Scan for the cell matching the given text and deliver its (X, Y) coordinate at center. 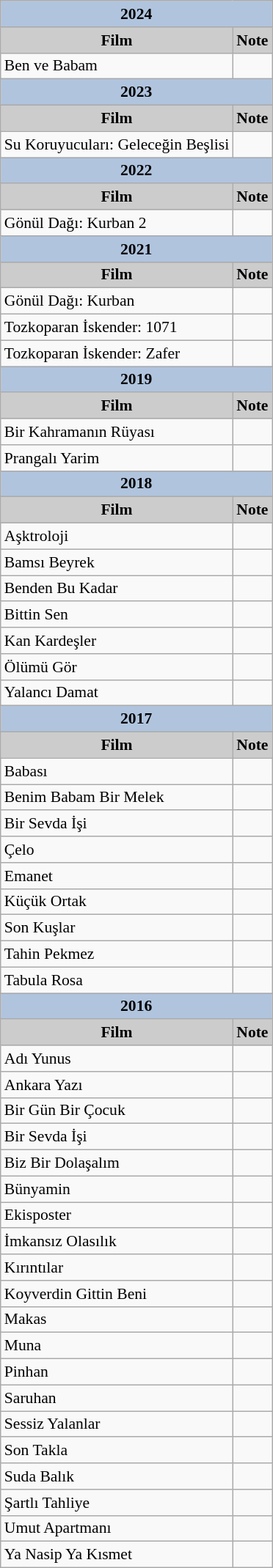
2024 (136, 14)
Tabula Rosa (117, 980)
Son Kuşlar (117, 928)
Tahin Pekmez (117, 954)
2019 (136, 380)
Gönül Dağı: Kurban (117, 301)
Son Takla (117, 1451)
2017 (136, 719)
Tozkoparan İskender: Zafer (117, 353)
Bir Kahramanın Rüyası (117, 432)
Bittin Sen (117, 615)
Pinhan (117, 1372)
İmkansız Olasılık (117, 1242)
Umut Apartmanı (117, 1528)
Bünyamin (117, 1189)
Şartlı Tahliye (117, 1503)
Adı Yunus (117, 1059)
2022 (136, 171)
Ekisposter (117, 1215)
Çelo (117, 850)
Gönül Dağı: Kurban 2 (117, 223)
Biz Bir Dolaşalım (117, 1163)
Ankara Yazı (117, 1085)
Saruhan (117, 1398)
Su Koruyucuları: Geleceğin Beşlisi (117, 144)
Bir Gün Bir Çocuk (117, 1111)
Bamsı Beyrek (117, 562)
Koyverdin Gittin Beni (117, 1294)
Ya Nasip Ya Kısmet (117, 1555)
Aşktroloji (117, 537)
Ölümü Gör (117, 667)
Küçük Ortak (117, 902)
Tozkoparan İskender: 1071 (117, 328)
Babası (117, 771)
Muna (117, 1346)
Kırıntılar (117, 1267)
Suda Balık (117, 1476)
Makas (117, 1319)
2018 (136, 484)
Prangalı Yarim (117, 458)
Kan Kardeşler (117, 641)
Yalancı Damat (117, 693)
2023 (136, 92)
Benim Babam Bir Melek (117, 798)
2016 (136, 1006)
Ben ve Babam (117, 66)
Emanet (117, 876)
Sessiz Yalanlar (117, 1424)
Benden Bu Kadar (117, 589)
2021 (136, 249)
